Identify which cell holds the provided text, then report its [x, y] central coordinate. 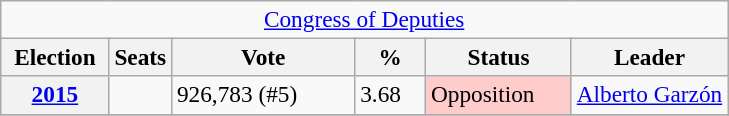
Leader [649, 57]
3.68 [390, 95]
Congress of Deputies [364, 19]
2015 [55, 95]
Election [55, 57]
Alberto Garzón [649, 95]
% [390, 57]
Seats [140, 57]
Status [499, 57]
Opposition [499, 95]
926,783 (#5) [264, 95]
Vote [264, 57]
